Detect which cell encompasses the target text, then output its [X, Y] center coordinate. 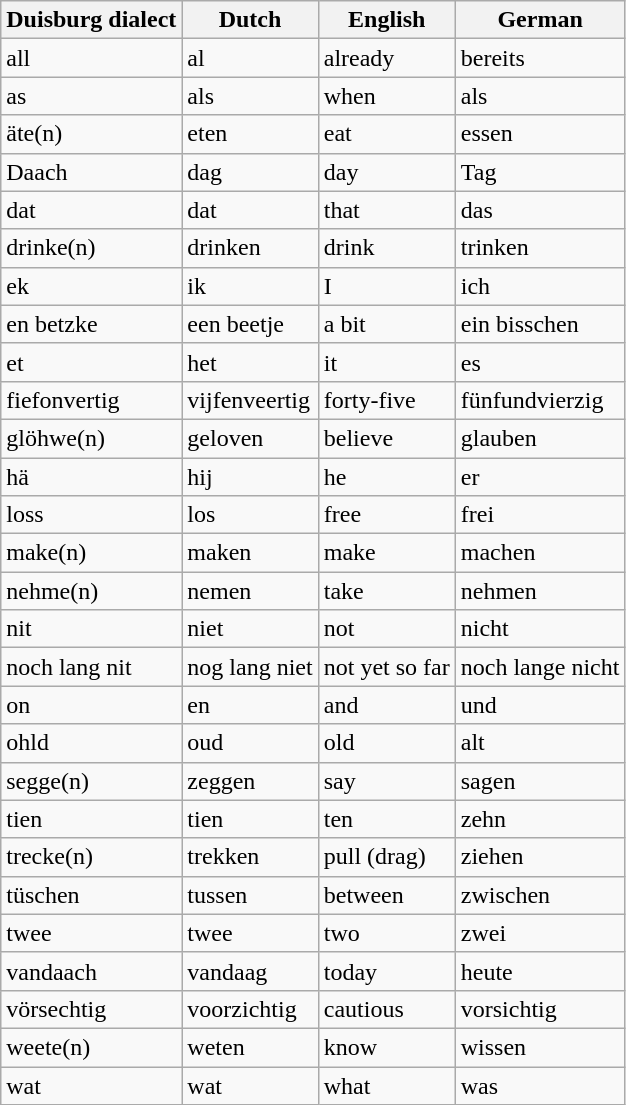
Duisburg dialect [92, 20]
es [540, 362]
he [386, 477]
trinken [540, 248]
weten [250, 1047]
vörsechtig [92, 1009]
noch lang nit [92, 667]
het [250, 362]
heute [540, 971]
two [386, 933]
dag [250, 172]
Tag [540, 172]
tussen [250, 895]
drinke(n) [92, 248]
free [386, 515]
geloven [250, 438]
ik [250, 286]
äte(n) [92, 134]
drink [386, 248]
nog lang niet [250, 667]
weete(n) [92, 1047]
already [386, 58]
that [386, 210]
when [386, 96]
frei [540, 515]
all [92, 58]
take [386, 591]
hij [250, 477]
zwischen [540, 895]
believe [386, 438]
en [250, 705]
nemen [250, 591]
eten [250, 134]
zeggen [250, 781]
vandaag [250, 971]
make(n) [92, 553]
trecke(n) [92, 857]
vorsichtig [540, 1009]
and [386, 705]
ohld [92, 743]
en betzke [92, 324]
German [540, 20]
on [92, 705]
sagen [540, 781]
as [92, 96]
das [540, 210]
et [92, 362]
make [386, 553]
pull (drag) [386, 857]
essen [540, 134]
een beetje [250, 324]
ich [540, 286]
maken [250, 553]
los [250, 515]
wissen [540, 1047]
ek [92, 286]
forty-five [386, 400]
ein bisschen [540, 324]
loss [92, 515]
I [386, 286]
not [386, 629]
English [386, 20]
ziehen [540, 857]
zwei [540, 933]
glauben [540, 438]
hä [92, 477]
voorzichtig [250, 1009]
nehmen [540, 591]
was [540, 1085]
nicht [540, 629]
machen [540, 553]
segge(n) [92, 781]
vijfenveertig [250, 400]
al [250, 58]
nehme(n) [92, 591]
niet [250, 629]
ten [386, 819]
bereits [540, 58]
cautious [386, 1009]
zehn [540, 819]
trekken [250, 857]
alt [540, 743]
fünfundvierzig [540, 400]
oud [250, 743]
nit [92, 629]
er [540, 477]
not yet so far [386, 667]
vandaach [92, 971]
eat [386, 134]
today [386, 971]
old [386, 743]
Daach [92, 172]
drinken [250, 248]
glöhwe(n) [92, 438]
say [386, 781]
know [386, 1047]
between [386, 895]
Dutch [250, 20]
a bit [386, 324]
noch lange nicht [540, 667]
fiefonvertig [92, 400]
und [540, 705]
day [386, 172]
tüschen [92, 895]
what [386, 1085]
it [386, 362]
